Return (x, y) of the center of cell containing provided text 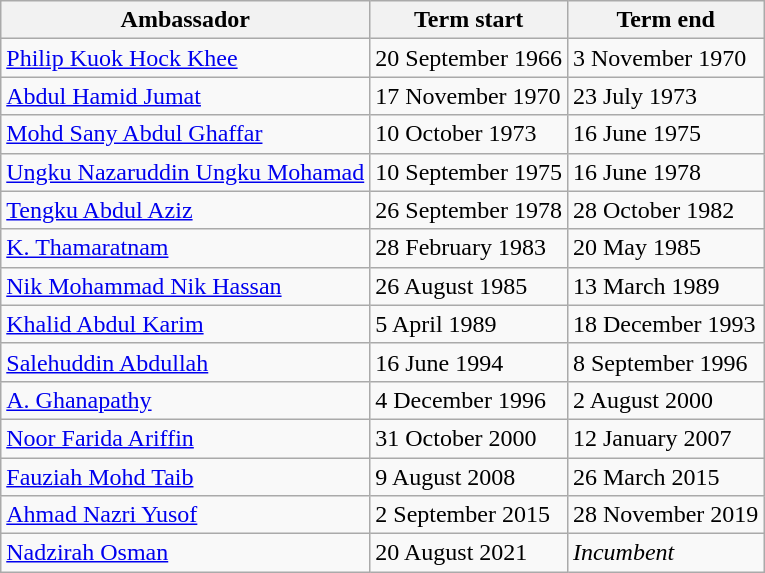
16 June 1975 (665, 134)
26 September 1978 (469, 210)
Nik Mohammad Nik Hassan (186, 286)
20 September 1966 (469, 58)
Incumbent (665, 553)
31 October 2000 (469, 438)
Khalid Abdul Karim (186, 324)
Tengku Abdul Aziz (186, 210)
Fauziah Mohd Taib (186, 477)
16 June 1994 (469, 362)
10 September 1975 (469, 172)
Nadzirah Osman (186, 553)
28 February 1983 (469, 248)
Salehuddin Abdullah (186, 362)
Ahmad Nazri Yusof (186, 515)
12 January 2007 (665, 438)
K. Thamaratnam (186, 248)
3 November 1970 (665, 58)
8 September 1996 (665, 362)
Term start (469, 20)
Ambassador (186, 20)
Ungku Nazaruddin Ungku Mohamad (186, 172)
28 October 1982 (665, 210)
2 September 2015 (469, 515)
13 March 1989 (665, 286)
9 August 2008 (469, 477)
28 November 2019 (665, 515)
23 July 1973 (665, 96)
18 December 1993 (665, 324)
26 August 1985 (469, 286)
A. Ghanapathy (186, 400)
4 December 1996 (469, 400)
16 June 1978 (665, 172)
Noor Farida Ariffin (186, 438)
2 August 2000 (665, 400)
20 May 1985 (665, 248)
17 November 1970 (469, 96)
10 October 1973 (469, 134)
5 April 1989 (469, 324)
26 March 2015 (665, 477)
Philip Kuok Hock Khee (186, 58)
20 August 2021 (469, 553)
Abdul Hamid Jumat (186, 96)
Mohd Sany Abdul Ghaffar (186, 134)
Term end (665, 20)
